Pinpoint the cell where the given text exists, returning its (x, y) midpoint coordinate. 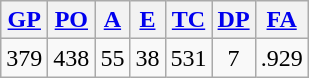
55 (112, 58)
FA (282, 20)
531 (188, 58)
E (148, 20)
.929 (282, 58)
438 (72, 58)
379 (24, 58)
PO (72, 20)
TC (188, 20)
DP (234, 20)
GP (24, 20)
38 (148, 58)
7 (234, 58)
A (112, 20)
